Extract the (x, y) coordinate from the center of the cell holding the provided text.  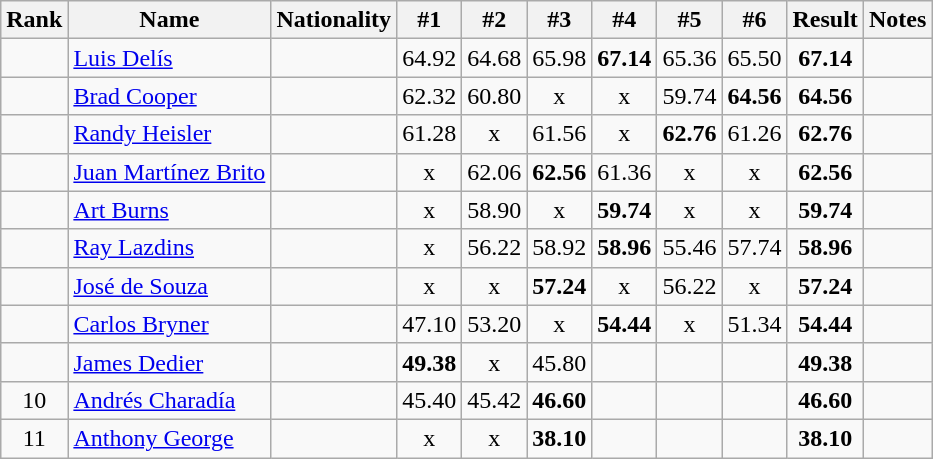
45.80 (560, 362)
61.56 (560, 134)
62.32 (430, 96)
Notes (897, 20)
#2 (494, 20)
#5 (690, 20)
58.92 (560, 248)
Art Burns (170, 210)
James Dedier (170, 362)
#3 (560, 20)
45.40 (430, 400)
53.20 (494, 324)
64.92 (430, 58)
Name (170, 20)
58.90 (494, 210)
Ray Lazdins (170, 248)
57.74 (754, 248)
Carlos Bryner (170, 324)
61.36 (624, 172)
Anthony George (170, 438)
#6 (754, 20)
61.28 (430, 134)
11 (34, 438)
#1 (430, 20)
Nationality (334, 20)
45.42 (494, 400)
José de Souza (170, 286)
10 (34, 400)
Brad Cooper (170, 96)
65.36 (690, 58)
51.34 (754, 324)
Luis Delís (170, 58)
Randy Heisler (170, 134)
64.68 (494, 58)
60.80 (494, 96)
Result (825, 20)
47.10 (430, 324)
55.46 (690, 248)
61.26 (754, 134)
Rank (34, 20)
Juan Martínez Brito (170, 172)
65.50 (754, 58)
#4 (624, 20)
Andrés Charadía (170, 400)
65.98 (560, 58)
62.06 (494, 172)
